Return (x, y) of the center of cell containing provided text 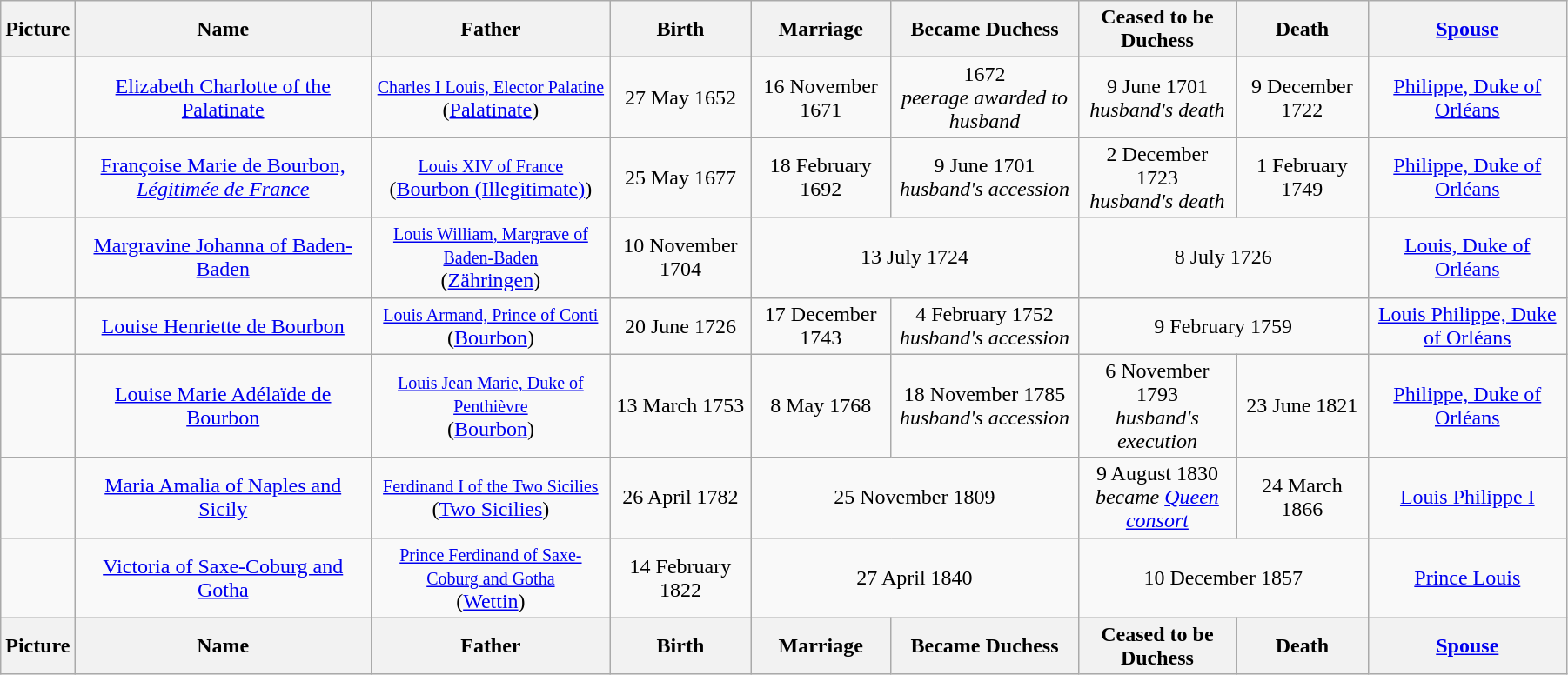
Ferdinand I of the Two Sicilies(Two Sicilies) (491, 498)
4 February 1752husband's accession (985, 325)
9 December 1722 (1303, 97)
13 July 1724 (915, 257)
Louis XIV of France (Bourbon (Illegitimate)) (491, 177)
Prince Ferdinand of Saxe-Coburg and Gotha(Wettin) (491, 578)
16 November 1671 (821, 97)
Louis William, Margrave of Baden-Baden (Zähringen) (491, 257)
26 April 1782 (680, 498)
9 August 1830became Queen consort (1157, 498)
25 November 1809 (915, 498)
23 June 1821 (1303, 405)
8 May 1768 (821, 405)
Louis Philippe I (1467, 498)
6 November 1793husband's execution (1157, 405)
13 March 1753 (680, 405)
9 June 1701husband's accession (985, 177)
17 December 1743 (821, 325)
25 May 1677 (680, 177)
Margravine Johanna of Baden-Baden (223, 257)
Louis Philippe, Duke of Orléans (1467, 325)
Louise Henriette de Bourbon (223, 325)
Maria Amalia of Naples and Sicily (223, 498)
Louis, Duke of Orléans (1467, 257)
27 April 1840 (915, 578)
20 June 1726 (680, 325)
14 February 1822 (680, 578)
18 February 1692 (821, 177)
Louis Jean Marie, Duke of Penthièvre(Bourbon) (491, 405)
9 February 1759 (1223, 325)
10 December 1857 (1223, 578)
Françoise Marie de Bourbon, Légitimée de France (223, 177)
9 June 1701husband's death (1157, 97)
1672peerage awarded to husband (985, 97)
Charles I Louis, Elector Palatine (Palatinate) (491, 97)
27 May 1652 (680, 97)
1 February 1749 (1303, 177)
Louis Armand, Prince of Conti (Bourbon) (491, 325)
2 December 1723husband's death (1157, 177)
10 November 1704 (680, 257)
24 March 1866 (1303, 498)
8 July 1726 (1223, 257)
Prince Louis (1467, 578)
18 November 1785husband's accession (985, 405)
Victoria of Saxe-Coburg and Gotha (223, 578)
Elizabeth Charlotte of the Palatinate (223, 97)
Louise Marie Adélaïde de Bourbon (223, 405)
